Return (X, Y) of the center of cell containing provided text 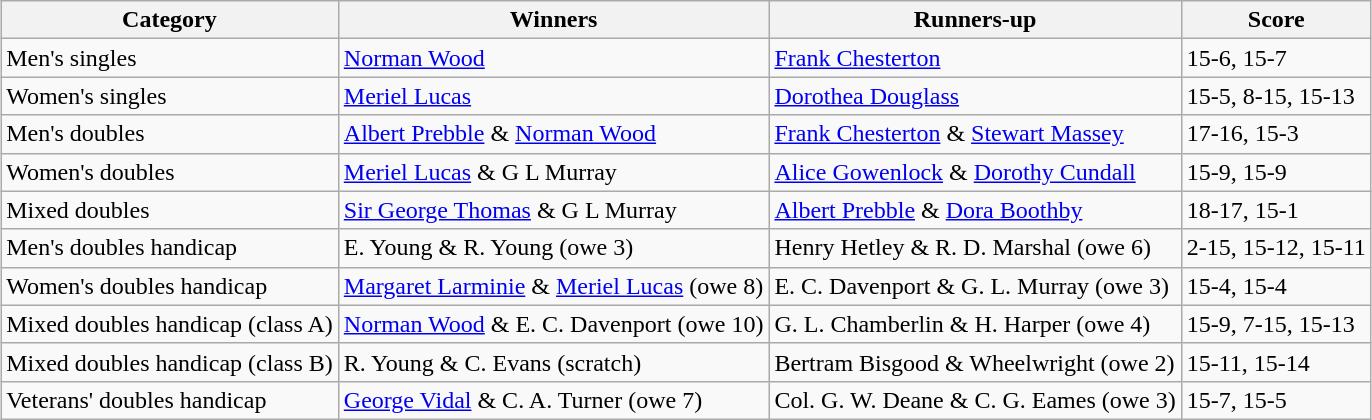
Mixed doubles handicap (class B) (170, 362)
Bertram Bisgood & Wheelwright (owe 2) (975, 362)
G. L. Chamberlin & H. Harper (owe 4) (975, 324)
Norman Wood (554, 58)
15-9, 15-9 (1276, 172)
R. Young & C. Evans (scratch) (554, 362)
Mixed doubles handicap (class A) (170, 324)
Meriel Lucas & G L Murray (554, 172)
E. C. Davenport & G. L. Murray (owe 3) (975, 286)
George Vidal & C. A. Turner (owe 7) (554, 400)
15-6, 15-7 (1276, 58)
Meriel Lucas (554, 96)
Winners (554, 20)
Mixed doubles (170, 210)
Veterans' doubles handicap (170, 400)
Women's doubles (170, 172)
17-16, 15-3 (1276, 134)
Category (170, 20)
Men's doubles handicap (170, 248)
Runners-up (975, 20)
Norman Wood & E. C. Davenport (owe 10) (554, 324)
15-5, 8-15, 15-13 (1276, 96)
Albert Prebble & Dora Boothby (975, 210)
Men's singles (170, 58)
Dorothea Douglass (975, 96)
Men's doubles (170, 134)
Sir George Thomas & G L Murray (554, 210)
Henry Hetley & R. D. Marshal (owe 6) (975, 248)
E. Young & R. Young (owe 3) (554, 248)
15-7, 15-5 (1276, 400)
Women's doubles handicap (170, 286)
Frank Chesterton (975, 58)
15-11, 15-14 (1276, 362)
15-4, 15-4 (1276, 286)
Score (1276, 20)
2-15, 15-12, 15-11 (1276, 248)
Col. G. W. Deane & C. G. Eames (owe 3) (975, 400)
Albert Prebble & Norman Wood (554, 134)
18-17, 15-1 (1276, 210)
Women's singles (170, 96)
Margaret Larminie & Meriel Lucas (owe 8) (554, 286)
15-9, 7-15, 15-13 (1276, 324)
Alice Gowenlock & Dorothy Cundall (975, 172)
Frank Chesterton & Stewart Massey (975, 134)
